Return (x, y) of the center of cell containing provided text 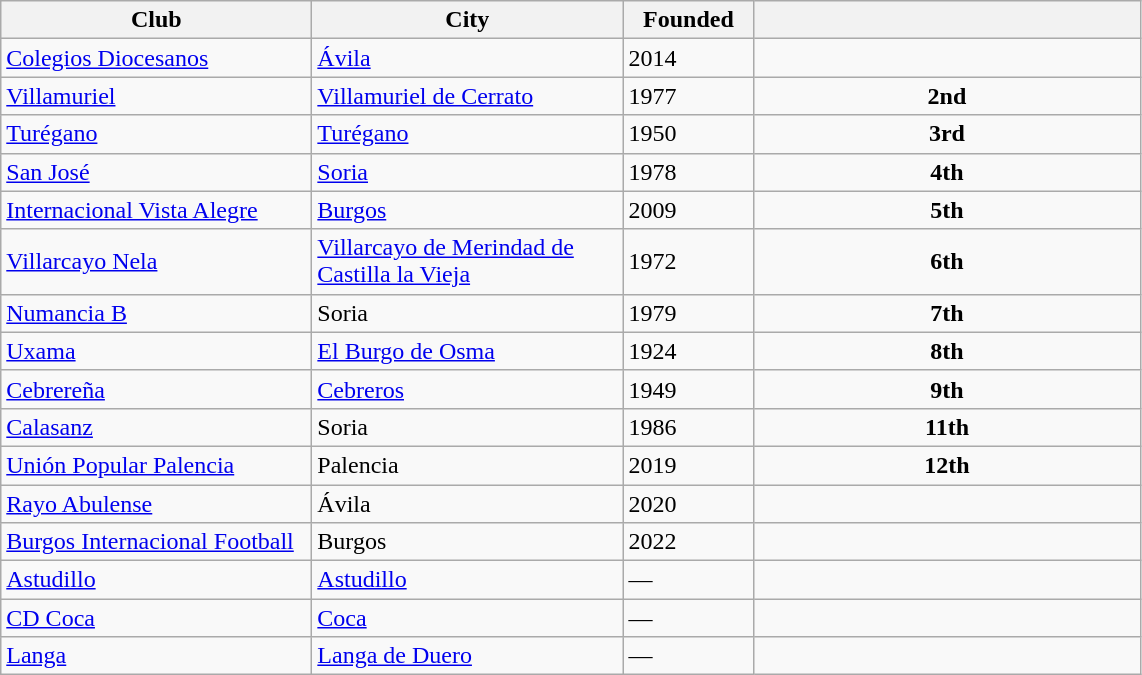
Numancia B (156, 313)
1977 (688, 96)
Langa (156, 656)
Coca (468, 618)
San José (156, 172)
2009 (688, 210)
2020 (688, 503)
1950 (688, 134)
1949 (688, 389)
2019 (688, 465)
1972 (688, 262)
1924 (688, 351)
Club (156, 20)
6th (947, 262)
1978 (688, 172)
2022 (688, 542)
2nd (947, 96)
Cebrereña (156, 389)
Unión Popular Palencia (156, 465)
11th (947, 427)
1986 (688, 427)
7th (947, 313)
4th (947, 172)
Calasanz (156, 427)
3rd (947, 134)
8th (947, 351)
Founded (688, 20)
Rayo Abulense (156, 503)
Villarcayo de Merindad de Castilla la Vieja (468, 262)
Villarcayo Nela (156, 262)
El Burgo de Osma (468, 351)
9th (947, 389)
Villamuriel de Cerrato (468, 96)
5th (947, 210)
Palencia (468, 465)
2014 (688, 58)
City (468, 20)
Colegios Diocesanos (156, 58)
CD Coca (156, 618)
Villamuriel (156, 96)
Burgos Internacional Football (156, 542)
Cebreros (468, 389)
1979 (688, 313)
12th (947, 465)
Internacional Vista Alegre (156, 210)
Uxama (156, 351)
Langa de Duero (468, 656)
